Capture the cell that displays the provided text and extract its (X, Y) central coordinate. 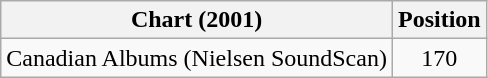
Position (439, 20)
Canadian Albums (Nielsen SoundScan) (197, 58)
170 (439, 58)
Chart (2001) (197, 20)
